Locate the cell with the specified text and output its [x, y] center coordinate. 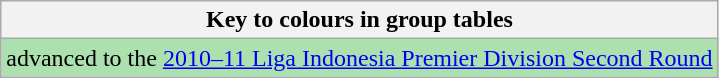
advanced to the 2010–11 Liga Indonesia Premier Division Second Round [360, 58]
Key to colours in group tables [360, 20]
